From the cell containing the given text, extract its center point as [X, Y] coordinate. 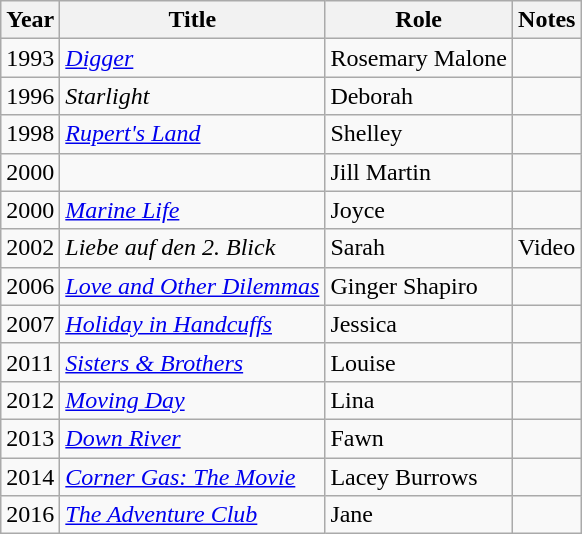
Down River [192, 438]
Liebe auf den 2. Blick [192, 248]
Jessica [419, 324]
Digger [192, 58]
Title [192, 20]
1996 [30, 96]
2002 [30, 248]
Louise [419, 362]
2011 [30, 362]
Ginger Shapiro [419, 286]
Rosemary Malone [419, 58]
2013 [30, 438]
2007 [30, 324]
2012 [30, 400]
Role [419, 20]
Video [547, 248]
Year [30, 20]
Holiday in Handcuffs [192, 324]
Fawn [419, 438]
Rupert's Land [192, 134]
Lacey Burrows [419, 477]
The Adventure Club [192, 515]
2014 [30, 477]
Corner Gas: The Movie [192, 477]
Joyce [419, 210]
1998 [30, 134]
Marine Life [192, 210]
Jane [419, 515]
Sarah [419, 248]
Love and Other Dilemmas [192, 286]
Notes [547, 20]
2006 [30, 286]
Shelley [419, 134]
Jill Martin [419, 172]
Deborah [419, 96]
2016 [30, 515]
1993 [30, 58]
Sisters & Brothers [192, 362]
Lina [419, 400]
Moving Day [192, 400]
Starlight [192, 96]
